Detect which cell encompasses the target text, then output its [x, y] center coordinate. 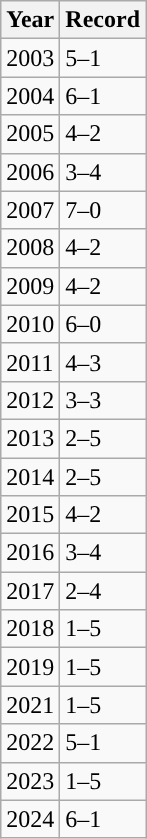
7–0 [103, 210]
2005 [30, 134]
3–3 [103, 400]
2004 [30, 96]
2018 [30, 629]
2016 [30, 553]
Year [30, 20]
2015 [30, 515]
2024 [30, 819]
2009 [30, 286]
2–4 [103, 591]
2014 [30, 477]
2012 [30, 400]
4–3 [103, 362]
2007 [30, 210]
2010 [30, 324]
2022 [30, 743]
2019 [30, 667]
2017 [30, 591]
2008 [30, 248]
2003 [30, 58]
2021 [30, 705]
Record [103, 20]
2013 [30, 438]
2023 [30, 781]
2006 [30, 172]
2011 [30, 362]
6–0 [103, 324]
